Search for the cell housing the specified text and yield its (x, y) center coordinate. 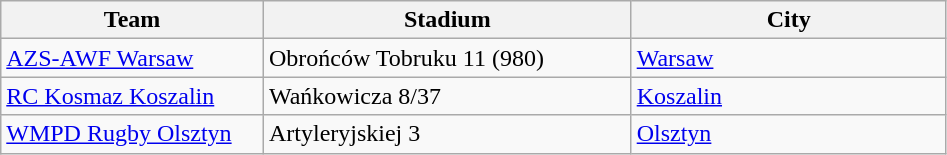
WMPD Rugby Olsztyn (132, 134)
Obrońców Tobruku 11 (980) (447, 58)
RC Kosmaz Koszalin (132, 96)
Warsaw (788, 58)
Stadium (447, 20)
Artyleryjskiej 3 (447, 134)
Team (132, 20)
Wańkowicza 8/37 (447, 96)
AZS-AWF Warsaw (132, 58)
Olsztyn (788, 134)
City (788, 20)
Koszalin (788, 96)
